Find where the given text appears and provide that cell's center as [x, y] coordinate. 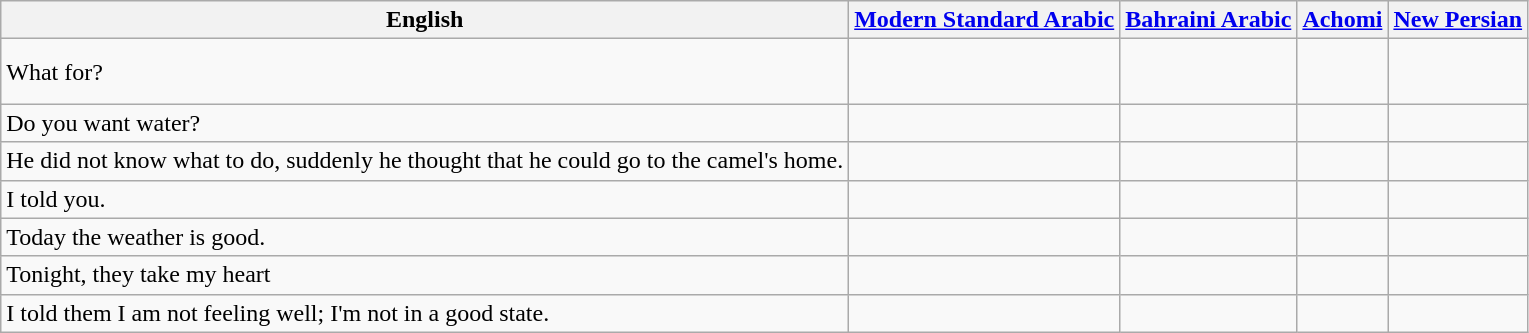
Achomi [1342, 20]
Today the weather is good. [425, 237]
Do you want water? [425, 123]
What for? [425, 72]
I told you. [425, 199]
Bahraini Arabic [1208, 20]
Modern Standard Arabic [984, 20]
English [425, 20]
Tonight, they take my heart [425, 275]
I told them I am not feeling well; I'm not in a good state. [425, 313]
He did not know what to do, suddenly he thought that he could go to the camel's home. [425, 161]
New Persian [1458, 20]
